Extract the (x, y) coordinate from the center of the cell holding the provided text.  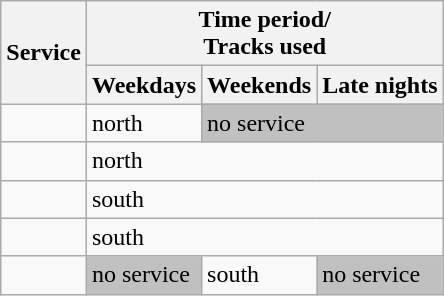
Late nights (380, 85)
Service (44, 52)
Time period/Tracks used (264, 34)
Weekdays (144, 85)
Weekends (260, 85)
